Provide the (X, Y) coordinate of the cell's center where the given text is located.  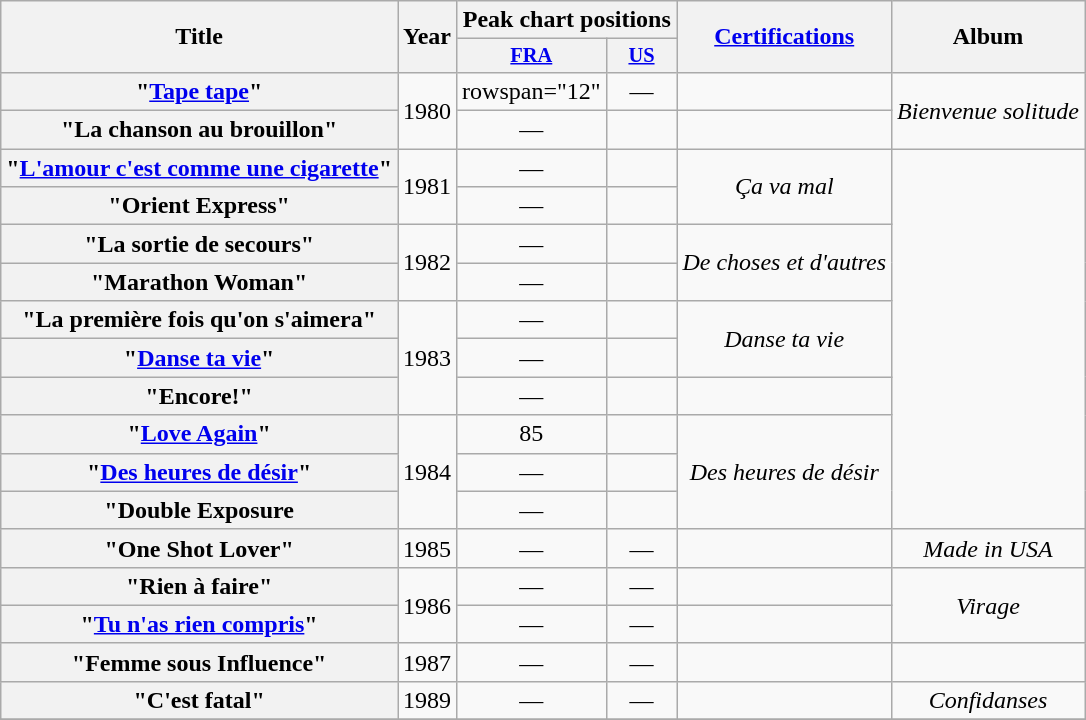
"La sortie de secours" (200, 244)
Danse ta vie (784, 339)
US (642, 56)
1984 (428, 472)
1981 (428, 187)
1986 (428, 605)
1989 (428, 700)
Peak chart positions (567, 20)
"Orient Express" (200, 206)
"C'est fatal" (200, 700)
Des heures de désir (784, 472)
1983 (428, 358)
Ça va mal (784, 187)
"Rien à faire" (200, 586)
Certifications (784, 37)
"Love Again" (200, 434)
"Double Exposure (200, 510)
FRA (532, 56)
"Tape tape" (200, 91)
1980 (428, 110)
Confidanses (988, 700)
"Tu n'as rien compris" (200, 624)
1982 (428, 263)
85 (532, 434)
"La première fois qu'on s'aimera" (200, 320)
"Encore!" (200, 396)
"One Shot Lover" (200, 548)
"La chanson au brouillon" (200, 130)
"Marathon Woman" (200, 282)
Bienvenue solitude (988, 110)
De choses et d'autres (784, 263)
"Danse ta vie" (200, 358)
rowspan="12" (532, 91)
Virage (988, 605)
1985 (428, 548)
Made in USA (988, 548)
Album (988, 37)
"Femme sous Influence" (200, 662)
"L'amour c'est comme une cigarette" (200, 168)
1987 (428, 662)
"Des heures de désir" (200, 472)
Year (428, 37)
Title (200, 37)
